Determine the (x, y) coordinate at the center of the cell enclosing the given text.  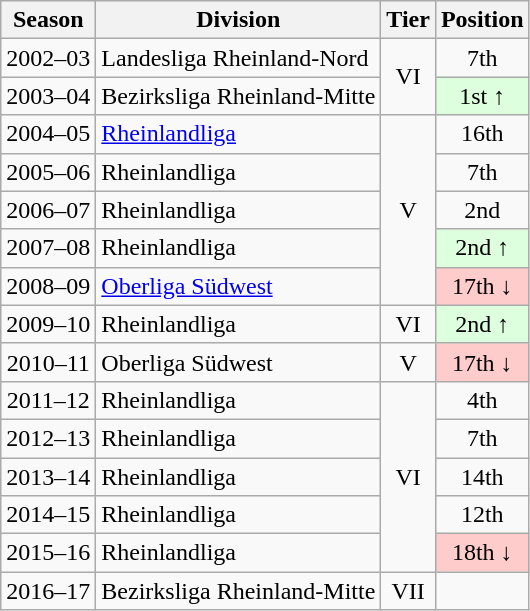
2015–16 (48, 553)
2011–12 (48, 400)
12th (482, 515)
Season (48, 20)
2010–11 (48, 362)
Division (238, 20)
14th (482, 477)
2nd (482, 210)
1st ↑ (482, 96)
2014–15 (48, 515)
2004–05 (48, 134)
2007–08 (48, 248)
2013–14 (48, 477)
4th (482, 400)
18th ↓ (482, 553)
Tier (408, 20)
2002–03 (48, 58)
2005–06 (48, 172)
Position (482, 20)
2012–13 (48, 438)
16th (482, 134)
2003–04 (48, 96)
Landesliga Rheinland-Nord (238, 58)
2009–10 (48, 324)
2006–07 (48, 210)
2008–09 (48, 286)
2016–17 (48, 591)
VII (408, 591)
